Extract the (X, Y) coordinate from the center of the cell holding the provided text.  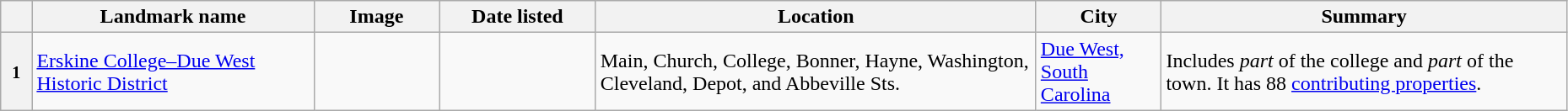
City (1098, 17)
Location (816, 17)
Summary (1364, 17)
Landmark name (173, 17)
Main, Church, College, Bonner, Hayne, Washington, Cleveland, Depot, and Abbeville Sts. (816, 71)
Image (376, 17)
Due West, South Carolina (1098, 71)
Date listed (518, 17)
Includes part of the college and part of the town. It has 88 contributing properties. (1364, 71)
Erskine College–Due West Historic District (173, 71)
1 (17, 71)
